Provide the [X, Y] coordinate of the cell's center where the given text is located.  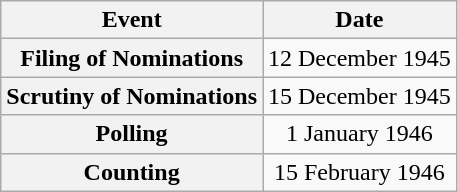
1 January 1946 [359, 134]
12 December 1945 [359, 58]
Event [132, 20]
15 February 1946 [359, 172]
Polling [132, 134]
15 December 1945 [359, 96]
Scrutiny of Nominations [132, 96]
Counting [132, 172]
Date [359, 20]
Filing of Nominations [132, 58]
